Scan for the cell matching the given text and deliver its [X, Y] coordinate at center. 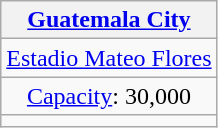
Guatemala City [109, 20]
Capacity: 30,000 [109, 96]
Estadio Mateo Flores [109, 58]
